Extract the [X, Y] coordinate from the center of the cell holding the provided text.  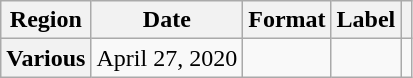
Date [167, 20]
Various [46, 58]
April 27, 2020 [167, 58]
Label [366, 20]
Format [287, 20]
Region [46, 20]
